From the cell containing the given text, extract its center point as [x, y] coordinate. 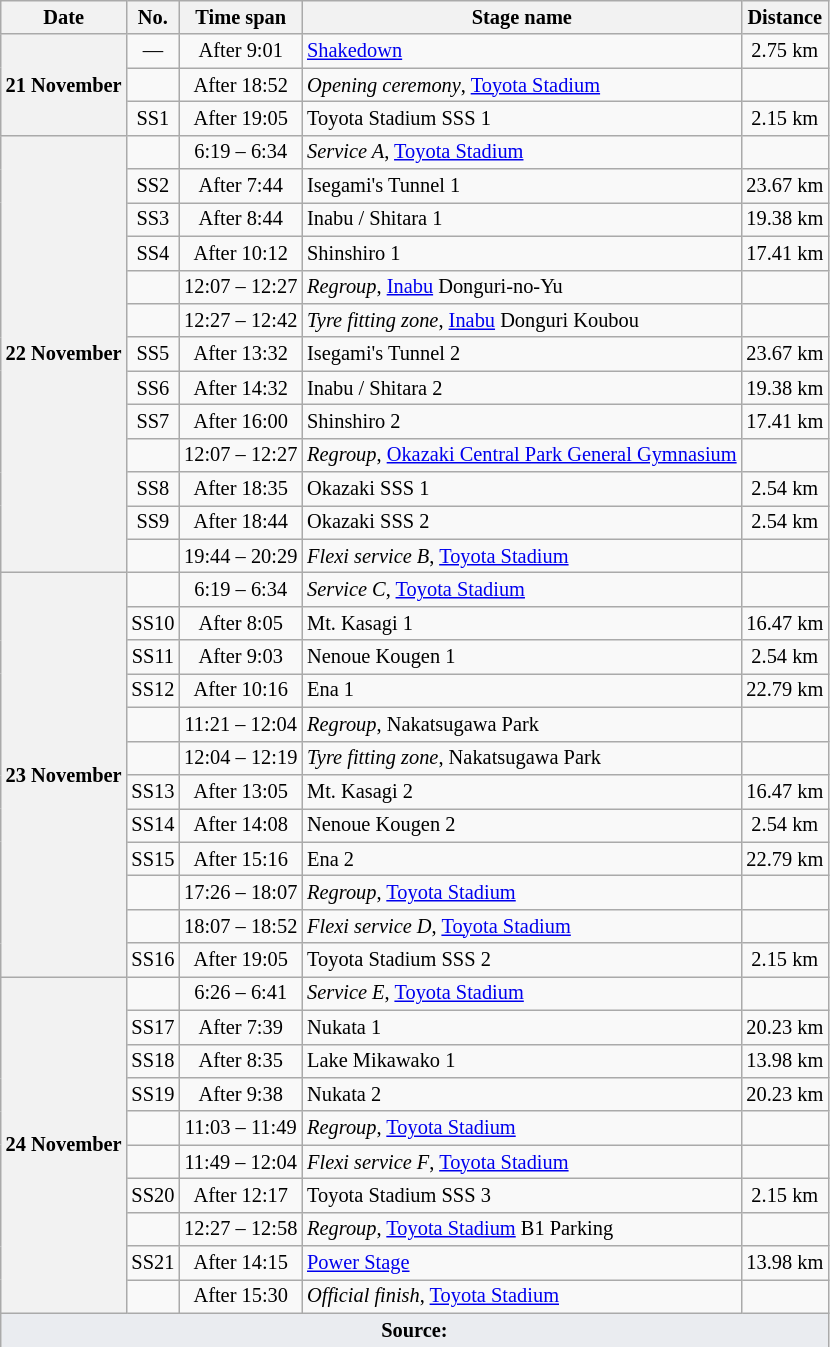
After 7:39 [240, 1027]
11:03 – 11:49 [240, 1128]
Mt. Kasagi 1 [522, 623]
Power Stage [522, 1263]
Service C, Toyota Stadium [522, 589]
After 9:03 [240, 657]
Regroup, Inabu Donguri-no-Yu [522, 287]
Service A, Toyota Stadium [522, 152]
Tyre fitting zone, Nakatsugawa Park [522, 758]
Nenoue Kougen 1 [522, 657]
Flexi service B, Toyota Stadium [522, 556]
Regroup, Toyota Stadium B1 Parking [522, 1229]
Service E, Toyota Stadium [522, 993]
After 16:00 [240, 421]
Opening ceremony, Toyota Stadium [522, 85]
After 9:01 [240, 51]
Shakedown [522, 51]
No. [152, 17]
17:26 – 18:07 [240, 892]
After 7:44 [240, 186]
Toyota Stadium SSS 1 [522, 118]
SS3 [152, 219]
2.75 km [784, 51]
After 15:30 [240, 1296]
Okazaki SSS 2 [522, 522]
SS20 [152, 1195]
Isegami's Tunnel 1 [522, 186]
Stage name [522, 17]
Time span [240, 17]
After 14:15 [240, 1263]
SS5 [152, 354]
Regroup, Okazaki Central Park General Gymnasium [522, 455]
Isegami's Tunnel 2 [522, 354]
Inabu / Shitara 2 [522, 388]
SS7 [152, 421]
Inabu / Shitara 1 [522, 219]
SS10 [152, 623]
12:27 – 12:42 [240, 320]
Flexi service F, Toyota Stadium [522, 1162]
Nenoue Kougen 2 [522, 825]
Date [64, 17]
SS2 [152, 186]
SS19 [152, 1094]
Mt. Kasagi 2 [522, 791]
Official finish, Toyota Stadium [522, 1296]
After 8:05 [240, 623]
12:27 – 12:58 [240, 1229]
SS15 [152, 859]
24 November [64, 1144]
22 November [64, 354]
6:26 – 6:41 [240, 993]
Distance [784, 17]
Ena 1 [522, 690]
After 8:35 [240, 1061]
After 10:16 [240, 690]
Lake Mikawako 1 [522, 1061]
— [152, 51]
Nukata 2 [522, 1094]
After 14:32 [240, 388]
SS17 [152, 1027]
Ena 2 [522, 859]
18:07 – 18:52 [240, 926]
SS13 [152, 791]
After 12:17 [240, 1195]
SS14 [152, 825]
After 13:32 [240, 354]
After 15:16 [240, 859]
SS9 [152, 522]
Source: [414, 1330]
11:49 – 12:04 [240, 1162]
SS1 [152, 118]
SS4 [152, 253]
After 10:12 [240, 253]
Shinshiro 1 [522, 253]
SS12 [152, 690]
After 18:35 [240, 489]
11:21 – 12:04 [240, 724]
19:44 – 20:29 [240, 556]
21 November [64, 84]
Okazaki SSS 1 [522, 489]
SS6 [152, 388]
After 8:44 [240, 219]
After 18:52 [240, 85]
SS21 [152, 1263]
SS11 [152, 657]
Toyota Stadium SSS 2 [522, 960]
Shinshiro 2 [522, 421]
SS16 [152, 960]
Tyre fitting zone, Inabu Donguri Koubou [522, 320]
After 18:44 [240, 522]
Toyota Stadium SSS 3 [522, 1195]
After 14:08 [240, 825]
Regroup, Nakatsugawa Park [522, 724]
SS18 [152, 1061]
After 13:05 [240, 791]
23 November [64, 774]
Flexi service D, Toyota Stadium [522, 926]
After 9:38 [240, 1094]
SS8 [152, 489]
12:04 – 12:19 [240, 758]
Nukata 1 [522, 1027]
